Find where the given text appears and provide that cell's center as [x, y] coordinate. 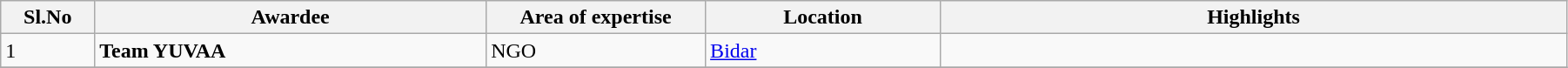
Sl.No [48, 17]
Awardee [291, 17]
Highlights [1254, 17]
Bidar [823, 51]
NGO [596, 51]
1 [48, 51]
Area of expertise [596, 17]
Location [823, 17]
Team YUVAA [291, 51]
